Output the (x, y) coordinate of the center of the cell containing the given text.  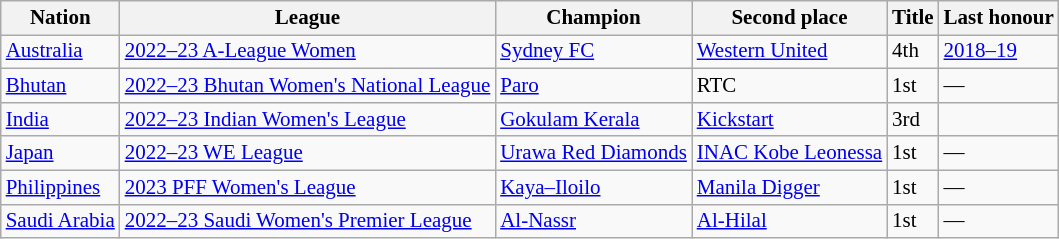
2022–23 A-League Women (308, 52)
Champion (594, 18)
Al-Nassr (594, 221)
League (308, 18)
Philippines (60, 187)
India (60, 119)
2023 PFF Women's League (308, 187)
Saudi Arabia (60, 221)
Kaya–Iloilo (594, 187)
Title (913, 18)
2022–23 Indian Women's League (308, 119)
Nation (60, 18)
INAC Kobe Leonessa (790, 153)
Kickstart (790, 119)
Japan (60, 153)
2022–23 Saudi Women's Premier League (308, 221)
Western United (790, 52)
2022–23 WE League (308, 153)
2018–19 (999, 52)
2022–23 Bhutan Women's National League (308, 86)
Gokulam Kerala (594, 119)
3rd (913, 119)
Sydney FC (594, 52)
RTC (790, 86)
Manila Digger (790, 187)
Last honour (999, 18)
Second place (790, 18)
Australia (60, 52)
4th (913, 52)
Paro (594, 86)
Al-Hilal (790, 221)
Bhutan (60, 86)
Urawa Red Diamonds (594, 153)
